Detect which cell encompasses the target text, then output its (x, y) center coordinate. 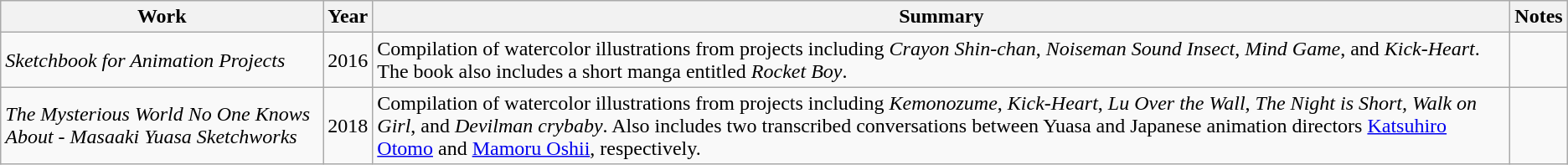
Notes (1539, 17)
Summary (941, 17)
Work (162, 17)
The Mysterious World No One Knows About - Masaaki Yuasa Sketchworks (162, 126)
2016 (348, 60)
Year (348, 17)
2018 (348, 126)
Sketchbook for Animation Projects (162, 60)
